Identify which cell holds the provided text, then report its [X, Y] central coordinate. 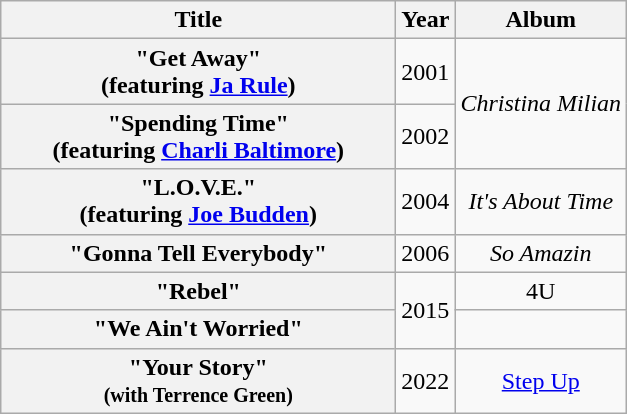
"Spending Time" (featuring Charli Baltimore) [198, 136]
Year [426, 20]
Title [198, 20]
Christina Milian [541, 104]
4U [541, 291]
2015 [426, 310]
2006 [426, 253]
2002 [426, 136]
"Rebel" [198, 291]
So Amazin [541, 253]
It's About Time [541, 202]
Step Up [541, 380]
"We Ain't Worried" [198, 329]
"Get Away" (featuring Ja Rule) [198, 72]
2004 [426, 202]
2022 [426, 380]
2001 [426, 72]
"Gonna Tell Everybody" [198, 253]
Album [541, 20]
"L.O.V.E." (featuring Joe Budden) [198, 202]
"Your Story"(with Terrence Green) [198, 380]
